Find where the given text appears and provide that cell's center as [x, y] coordinate. 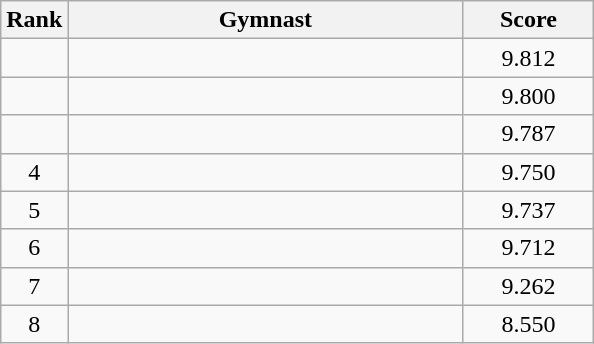
9.750 [528, 172]
9.800 [528, 96]
Gymnast [266, 20]
Rank [34, 20]
9.812 [528, 58]
9.712 [528, 248]
7 [34, 286]
6 [34, 248]
9.737 [528, 210]
8 [34, 324]
9.787 [528, 134]
5 [34, 210]
4 [34, 172]
8.550 [528, 324]
9.262 [528, 286]
Score [528, 20]
